Return the [X, Y] coordinate for the center point of the cell that contains the specified text.  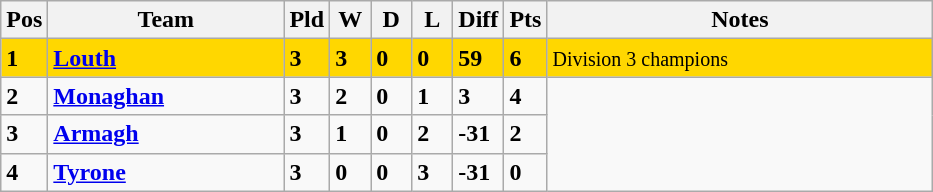
D [392, 20]
Monaghan [166, 96]
Division 3 champions [740, 58]
Pts [526, 20]
Tyrone [166, 172]
Pos [24, 20]
59 [478, 58]
Notes [740, 20]
Louth [166, 58]
L [432, 20]
W [350, 20]
Pld [307, 20]
Diff [478, 20]
Team [166, 20]
Armagh [166, 134]
6 [526, 58]
